Locate the cell with the specified text and output its (x, y) center coordinate. 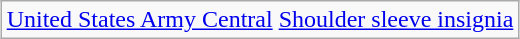
United States Army Central Shoulder sleeve insignia (260, 20)
